For the text-containing cell, return its midpoint in (X, Y) coordinate format. 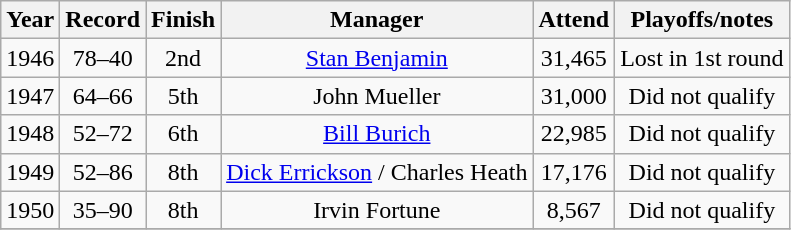
Bill Burich (377, 134)
64–66 (103, 96)
Irvin Fortune (377, 210)
Lost in 1st round (702, 58)
Manager (377, 20)
Year (30, 20)
78–40 (103, 58)
52–72 (103, 134)
6th (184, 134)
1950 (30, 210)
17,176 (574, 172)
35–90 (103, 210)
1949 (30, 172)
Finish (184, 20)
Dick Errickson / Charles Heath (377, 172)
1946 (30, 58)
Stan Benjamin (377, 58)
John Mueller (377, 96)
1948 (30, 134)
31,000 (574, 96)
22,985 (574, 134)
1947 (30, 96)
Attend (574, 20)
52–86 (103, 172)
8,567 (574, 210)
2nd (184, 58)
Record (103, 20)
Playoffs/notes (702, 20)
31,465 (574, 58)
5th (184, 96)
